Detect which cell encompasses the target text, then output its [X, Y] center coordinate. 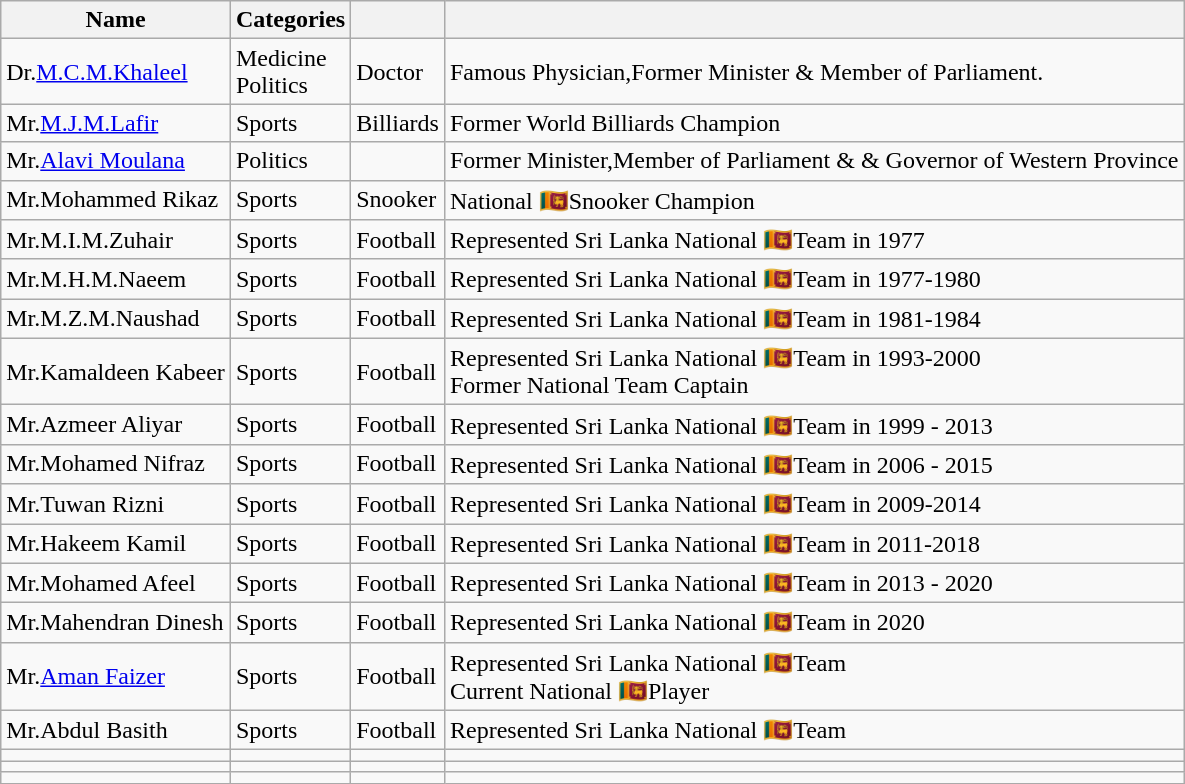
Billiards [398, 123]
Mr.Alavi Moulana [116, 161]
Former World Billiards Champion [814, 123]
National 🇱🇰Snooker Champion [814, 200]
Mr.Mohamed Afeel [116, 583]
Mr.Abdul Basith [116, 730]
Represented Sri Lanka National 🇱🇰Team in 2020 [814, 623]
Represented Sri Lanka National 🇱🇰TeamCurrent National 🇱🇰Player [814, 676]
Mr.M.I.M.Zuhair [116, 240]
Mr.Hakeem Kamil [116, 544]
Dr.M.C.M.Khaleel [116, 72]
Mr.Mahendran Dinesh [116, 623]
Represented Sri Lanka National 🇱🇰Team in 2011-2018 [814, 544]
Mr.Mohamed Nifraz [116, 464]
Doctor [398, 72]
Mr.M.J.M.Lafir [116, 123]
Categories [290, 20]
Represented Sri Lanka National 🇱🇰Team in 1993-2000Former National Team Captain [814, 372]
Snooker [398, 200]
Represented Sri Lanka National 🇱🇰Team in 1977 [814, 240]
Represented Sri Lanka National 🇱🇰Team in 2009-2014 [814, 504]
Mr.M.H.M.Naeem [116, 279]
Mr.Kamaldeen Kabeer [116, 372]
Former Minister,Member of Parliament & & Governor of Western Province [814, 161]
Represented Sri Lanka National 🇱🇰Team in 1999 - 2013 [814, 425]
MedicinePolitics [290, 72]
Represented Sri Lanka National 🇱🇰Team in 2006 - 2015 [814, 464]
Mr.M.Z.M.Naushad [116, 319]
Mr.Mohammed Rikaz [116, 200]
Mr.Azmeer Aliyar [116, 425]
Politics [290, 161]
Name [116, 20]
Famous Physician,Former Minister & Member of Parliament. [814, 72]
Mr.Aman Faizer [116, 676]
Represented Sri Lanka National 🇱🇰Team in 1981-1984 [814, 319]
Represented Sri Lanka National 🇱🇰Team in 1977-1980 [814, 279]
Mr.Tuwan Rizni [116, 504]
Represented Sri Lanka National 🇱🇰Team in 2013 - 2020 [814, 583]
Represented Sri Lanka National 🇱🇰Team [814, 730]
